From the cell containing the given text, extract its center point as (x, y) coordinate. 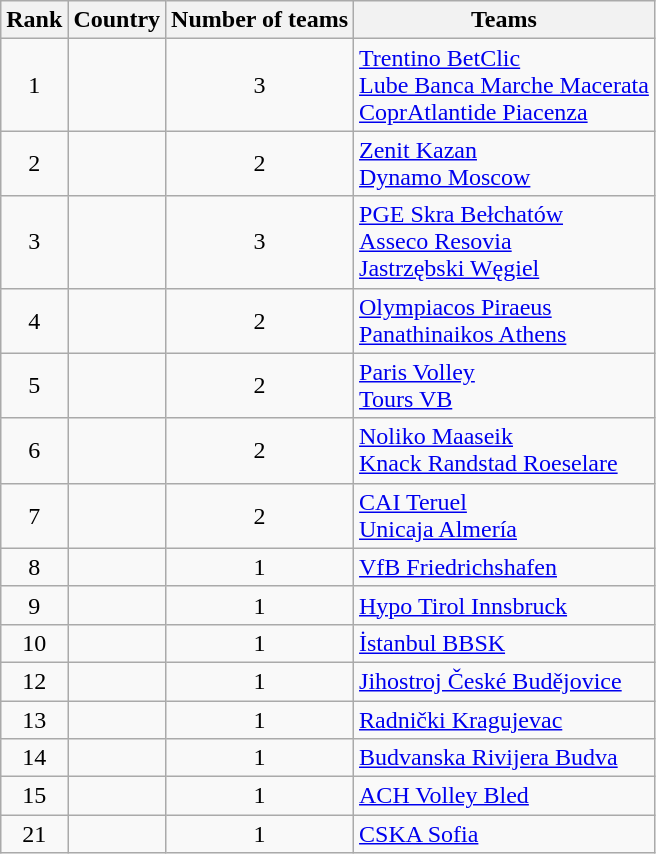
Hypo Tirol Innsbruck (504, 605)
Jihostroj České Budějovice (504, 681)
Zenit Kazan Dynamo Moscow (504, 164)
21 (34, 834)
6 (34, 450)
9 (34, 605)
VfB Friedrichshafen (504, 567)
7 (34, 516)
Noliko Maaseik Knack Randstad Roeselare (504, 450)
Country (117, 20)
CAI Teruel Unicaja Almería (504, 516)
5 (34, 386)
Radnički Kragujevac (504, 719)
4 (34, 320)
Paris Volley Tours VB (504, 386)
12 (34, 681)
Olympiacos Piraeus Panathinaikos Athens (504, 320)
Rank (34, 20)
Budvanska Rivijera Budva (504, 758)
PGE Skra Bełchatów Asseco Resovia Jastrzębski Węgiel (504, 242)
CSKA Sofia (504, 834)
Number of teams (260, 20)
İstanbul BBSK (504, 643)
10 (34, 643)
8 (34, 567)
Trentino BetClic Lube Banca Marche Macerata CoprAtlantide Piacenza (504, 85)
15 (34, 796)
ACH Volley Bled (504, 796)
13 (34, 719)
14 (34, 758)
Teams (504, 20)
